Capture the cell that displays the provided text and extract its (x, y) central coordinate. 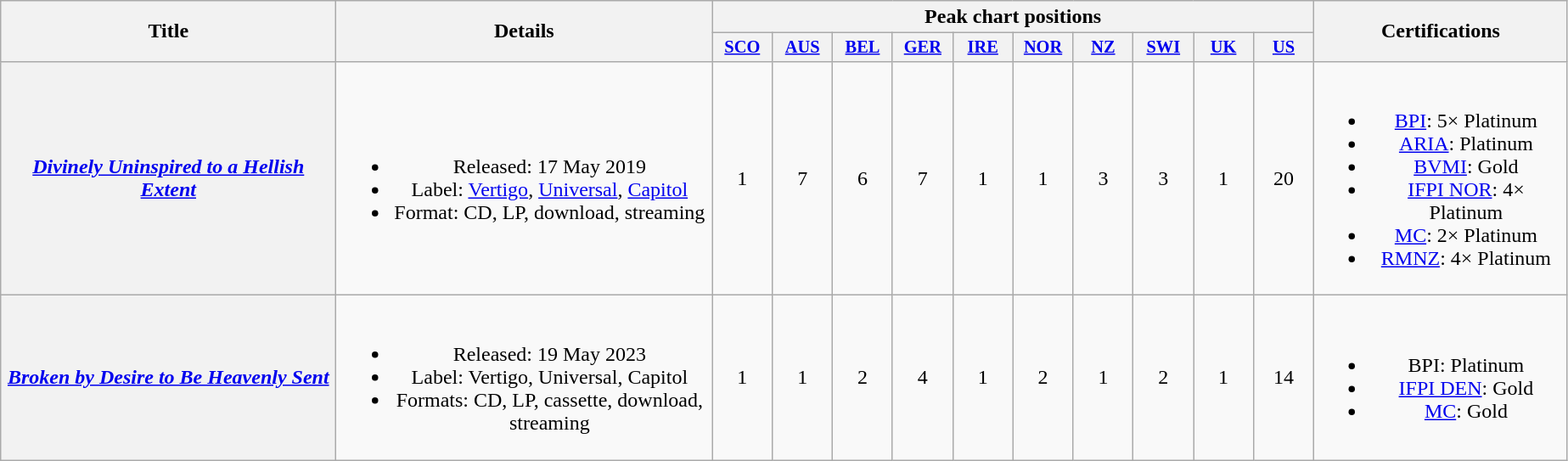
BPI: 5× PlatinumARIA: PlatinumBVMI: GoldIFPI NOR: 4× PlatinumMC: 2× PlatinumRMNZ: 4× Platinum (1440, 178)
14 (1284, 378)
Title (168, 31)
US (1284, 48)
Divinely Uninspired to a Hellish Extent (168, 178)
Broken by Desire to Be Heavenly Sent (168, 378)
NOR (1043, 48)
IRE (983, 48)
Certifications (1440, 31)
NZ (1104, 48)
Details (525, 31)
4 (922, 378)
6 (863, 178)
GER (922, 48)
UK (1224, 48)
BEL (863, 48)
20 (1284, 178)
Peak chart positions (1014, 17)
Released: 19 May 2023Label: Vertigo, Universal, CapitolFormats: CD, LP, cassette, download, streaming (525, 378)
SWI (1163, 48)
SCO (742, 48)
BPI: PlatinumIFPI DEN: GoldMC: Gold (1440, 378)
AUS (803, 48)
Released: 17 May 2019Label: Vertigo, Universal, CapitolFormat: CD, LP, download, streaming (525, 178)
